Pinpoint the cell where the given text exists, returning its (X, Y) midpoint coordinate. 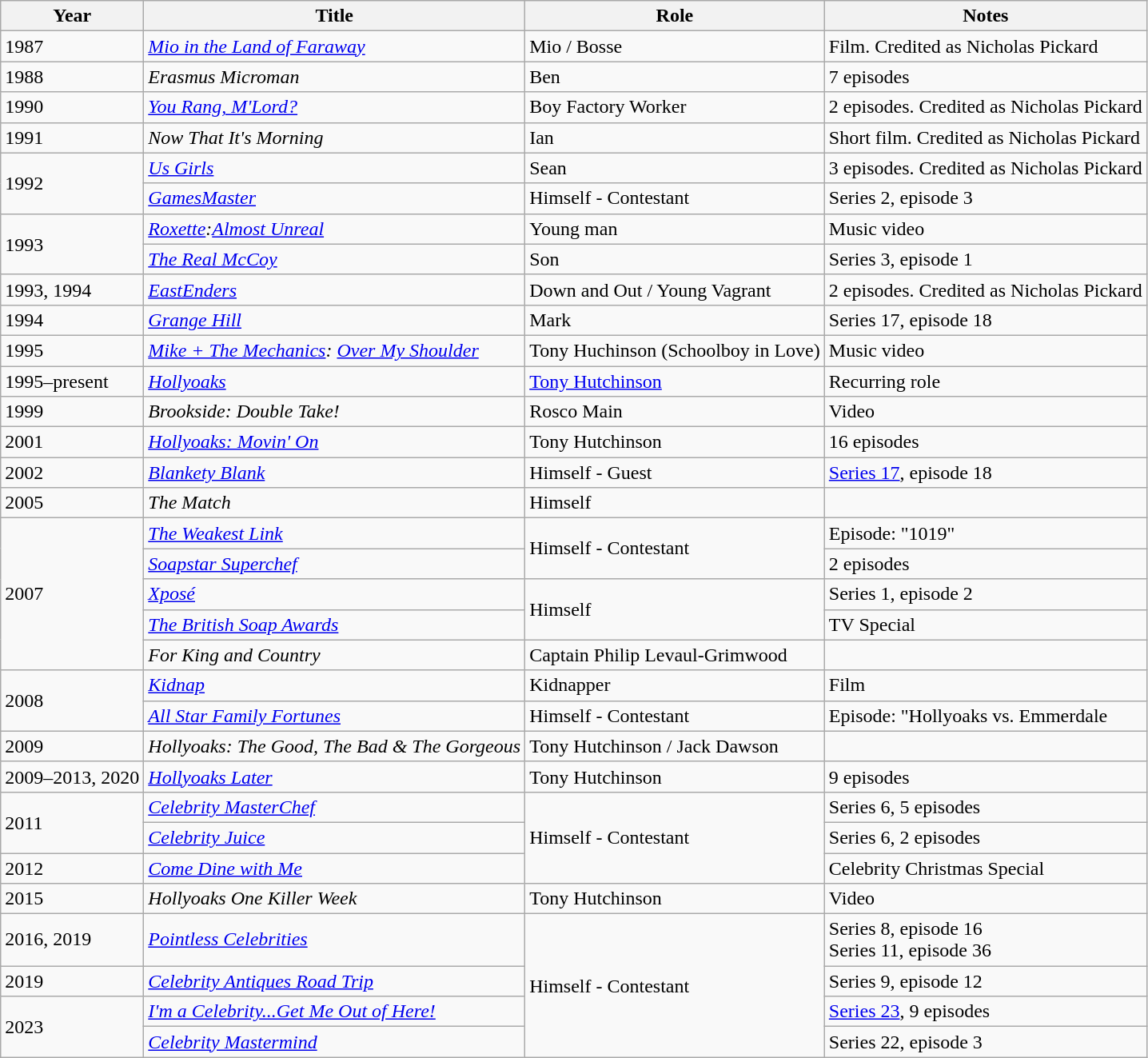
Series 8, episode 16Series 11, episode 36 (985, 940)
Episode: "Hollyoaks vs. Emmerdale (985, 716)
Mike + The Mechanics: Over My Shoulder (334, 350)
Series 1, episode 2 (985, 594)
Ben (675, 77)
Erasmus Microman (334, 77)
1987 (72, 46)
Celebrity Mastermind (334, 1042)
9 episodes (985, 777)
Series 6, 2 episodes (985, 837)
Son (675, 259)
2008 (72, 701)
1991 (72, 138)
Mio in the Land of Faraway (334, 46)
Series 3, episode 1 (985, 259)
Down and Out / Young Vagrant (675, 289)
2 episodes (985, 564)
2005 (72, 503)
2011 (72, 822)
2007 (72, 594)
Sean (675, 168)
You Rang, M'Lord? (334, 107)
Episode: "1019" (985, 533)
Young man (675, 229)
Boy Factory Worker (675, 107)
For King and Country (334, 655)
Hollyoaks (334, 381)
Us Girls (334, 168)
2016, 2019 (72, 940)
Himself - Guest (675, 473)
Hollyoaks One Killer Week (334, 899)
1988 (72, 77)
1999 (72, 412)
Role (675, 16)
Film. Credited as Nicholas Pickard (985, 46)
All Star Family Fortunes (334, 716)
1993, 1994 (72, 289)
2023 (72, 1027)
Come Dine with Me (334, 868)
Celebrity Juice (334, 837)
2009 (72, 746)
Film (985, 685)
Recurring role (985, 381)
1990 (72, 107)
The British Soap Awards (334, 625)
TV Special (985, 625)
Tony Hutchinson / Jack Dawson (675, 746)
Celebrity MasterChef (334, 807)
The Weakest Link (334, 533)
Brookside: Double Take! (334, 412)
1994 (72, 320)
2009–2013, 2020 (72, 777)
7 episodes (985, 77)
Rosco Main (675, 412)
Pointless Celebrities (334, 940)
Series 2, episode 3 (985, 198)
Short film. Credited as Nicholas Pickard (985, 138)
Year (72, 16)
2012 (72, 868)
1995–present (72, 381)
1992 (72, 183)
Celebrity Antiques Road Trip (334, 981)
16 episodes (985, 442)
1995 (72, 350)
Celebrity Christmas Special (985, 868)
Hollyoaks: Movin' On (334, 442)
Mio / Bosse (675, 46)
Now That It's Morning (334, 138)
The Real McCoy (334, 259)
Series 22, episode 3 (985, 1042)
2019 (72, 981)
I'm a Celebrity...Get Me Out of Here! (334, 1012)
Soapstar Superchef (334, 564)
Kidnap (334, 685)
EastEnders (334, 289)
Hollyoaks Later (334, 777)
2001 (72, 442)
Kidnapper (675, 685)
Notes (985, 16)
3 episodes. Credited as Nicholas Pickard (985, 168)
Captain Philip Levaul-Grimwood (675, 655)
Ian (675, 138)
The Match (334, 503)
Mark (675, 320)
Xposé (334, 594)
Hollyoaks: The Good, The Bad & The Gorgeous (334, 746)
Series 23, 9 episodes (985, 1012)
Blankety Blank (334, 473)
GamesMaster (334, 198)
2015 (72, 899)
2002 (72, 473)
Tony Huchinson (Schoolboy in Love) (675, 350)
1993 (72, 244)
Series 9, episode 12 (985, 981)
Roxette:Almost Unreal (334, 229)
Title (334, 16)
Series 6, 5 episodes (985, 807)
Grange Hill (334, 320)
